Locate the cell with the specified text and output its [x, y] center coordinate. 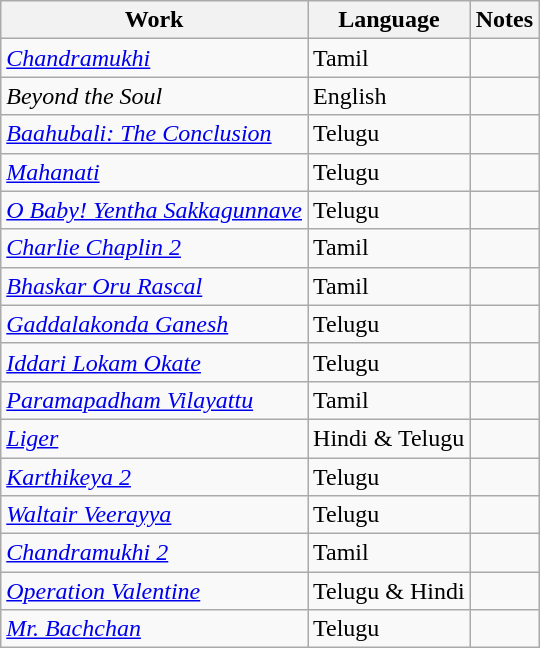
Gaddalakonda Ganesh [154, 324]
Telugu & Hindi [390, 591]
Chandramukhi [154, 58]
Beyond the Soul [154, 96]
Operation Valentine [154, 591]
Karthikeya 2 [154, 477]
Mahanati [154, 172]
Liger [154, 438]
Hindi & Telugu [390, 438]
Work [154, 20]
Paramapadham Vilayattu [154, 400]
Notes [504, 20]
Charlie Chaplin 2 [154, 248]
O Baby! Yentha Sakkagunnave [154, 210]
Baahubali: The Conclusion [154, 134]
English [390, 96]
Iddari Lokam Okate [154, 362]
Mr. Bachchan [154, 629]
Chandramukhi 2 [154, 553]
Language [390, 20]
Waltair Veerayya [154, 515]
Bhaskar Oru Rascal [154, 286]
